Find where the given text appears and provide that cell's center as (x, y) coordinate. 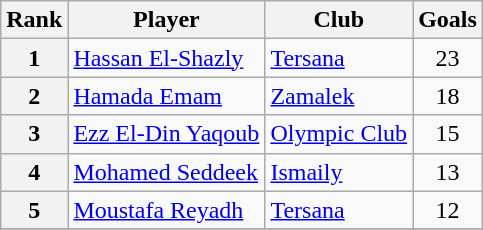
13 (448, 172)
Rank (34, 20)
Ezz El-Din Yaqoub (166, 134)
12 (448, 210)
Goals (448, 20)
2 (34, 96)
Club (339, 20)
Player (166, 20)
Hamada Emam (166, 96)
5 (34, 210)
Olympic Club (339, 134)
18 (448, 96)
Zamalek (339, 96)
15 (448, 134)
23 (448, 58)
4 (34, 172)
3 (34, 134)
Hassan El-Shazly (166, 58)
1 (34, 58)
Ismaily (339, 172)
Moustafa Reyadh (166, 210)
Mohamed Seddeek (166, 172)
